Return (x, y) of the center of cell containing provided text 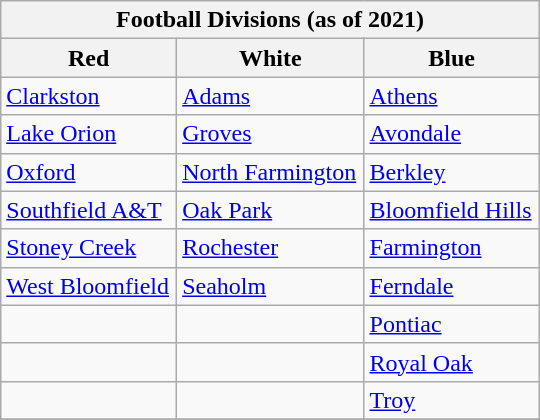
Stoney Creek (89, 248)
Seaholm (270, 286)
Troy (452, 400)
Berkley (452, 172)
Bloomfield Hills (452, 210)
Oxford (89, 172)
Lake Orion (89, 134)
Clarkston (89, 96)
Red (89, 58)
Rochester (270, 248)
Football Divisions (as of 2021) (270, 20)
Ferndale (452, 286)
Blue (452, 58)
Southfield A&T (89, 210)
White (270, 58)
Athens (452, 96)
Farmington (452, 248)
West Bloomfield (89, 286)
Oak Park (270, 210)
Avondale (452, 134)
Adams (270, 96)
Pontiac (452, 324)
Royal Oak (452, 362)
Groves (270, 134)
North Farmington (270, 172)
